Search for the cell housing the specified text and yield its (x, y) center coordinate. 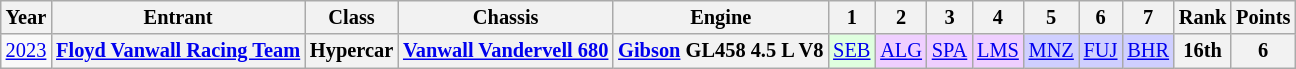
2023 (26, 51)
Vanwall Vandervell 680 (506, 51)
Entrant (178, 17)
1 (852, 17)
Year (26, 17)
Engine (720, 17)
3 (950, 17)
7 (1148, 17)
BHR (1148, 51)
Chassis (506, 17)
Hypercar (352, 51)
SPA (950, 51)
ALG (901, 51)
Floyd Vanwall Racing Team (178, 51)
Class (352, 17)
MNZ (1052, 51)
16th (1202, 51)
Points (1263, 17)
4 (998, 17)
SEB (852, 51)
5 (1052, 17)
2 (901, 17)
FUJ (1101, 51)
LMS (998, 51)
Gibson GL458 4.5 L V8 (720, 51)
Rank (1202, 17)
